Scan for the cell matching the given text and deliver its [X, Y] coordinate at center. 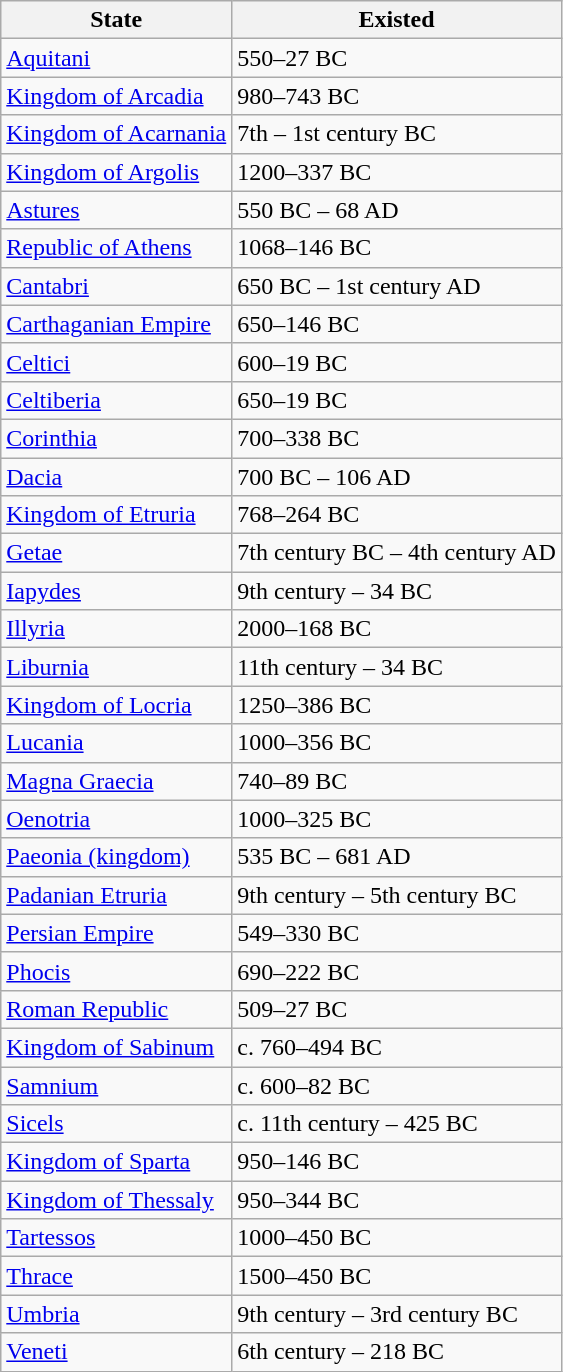
Liburnia [116, 667]
Celtici [116, 362]
Kingdom of Argolis [116, 172]
Oenotria [116, 819]
690–222 BC [397, 971]
Lucania [116, 743]
1000–356 BC [397, 743]
9th century – 34 BC [397, 591]
c. 600–82 BC [397, 1085]
Phocis [116, 971]
Celtiberia [116, 400]
9th century – 5th century BC [397, 895]
Persian Empire [116, 933]
600–19 BC [397, 362]
950–146 BC [397, 1162]
Iapydes [116, 591]
Kingdom of Arcadia [116, 96]
Illyria [116, 629]
7th – 1st century BC [397, 134]
Existed [397, 20]
6th century – 218 BC [397, 1352]
1500–450 BC [397, 1276]
Kingdom of Etruria [116, 515]
980–743 BC [397, 96]
Astures [116, 210]
700–338 BC [397, 438]
1200–337 BC [397, 172]
509–27 BC [397, 1009]
1068–146 BC [397, 248]
Carthaganian Empire [116, 324]
Republic of Athens [116, 248]
Umbria [116, 1314]
Sicels [116, 1124]
535 BC – 681 AD [397, 857]
Veneti [116, 1352]
Corinthia [116, 438]
Aquitani [116, 58]
Getae [116, 553]
550–27 BC [397, 58]
1000–325 BC [397, 819]
Samnium [116, 1085]
9th century – 3rd century BC [397, 1314]
Kingdom of Acarnania [116, 134]
2000–168 BC [397, 629]
Thrace [116, 1276]
7th century BC – 4th century AD [397, 553]
550 BC – 68 AD [397, 210]
Kingdom of Locria [116, 705]
11th century – 34 BC [397, 667]
1250–386 BC [397, 705]
Kingdom of Thessaly [116, 1200]
768–264 BC [397, 515]
650–19 BC [397, 400]
740–89 BC [397, 781]
950–344 BC [397, 1200]
Tartessos [116, 1238]
700 BC – 106 AD [397, 477]
Padanian Etruria [116, 895]
Dacia [116, 477]
Roman Republic [116, 1009]
c. 11th century – 425 BC [397, 1124]
650–146 BC [397, 324]
650 BC – 1st century AD [397, 286]
549–330 BC [397, 933]
1000–450 BC [397, 1238]
Kingdom of Sparta [116, 1162]
Paeonia (kingdom) [116, 857]
State [116, 20]
Cantabri [116, 286]
Magna Graecia [116, 781]
Kingdom of Sabinum [116, 1047]
c. 760–494 BC [397, 1047]
